Output the [X, Y] coordinate of the center of the cell containing the given text.  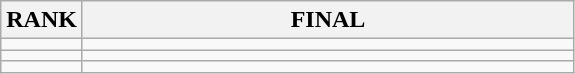
FINAL [328, 20]
RANK [42, 20]
